Pinpoint the cell where the given text exists, returning its [x, y] midpoint coordinate. 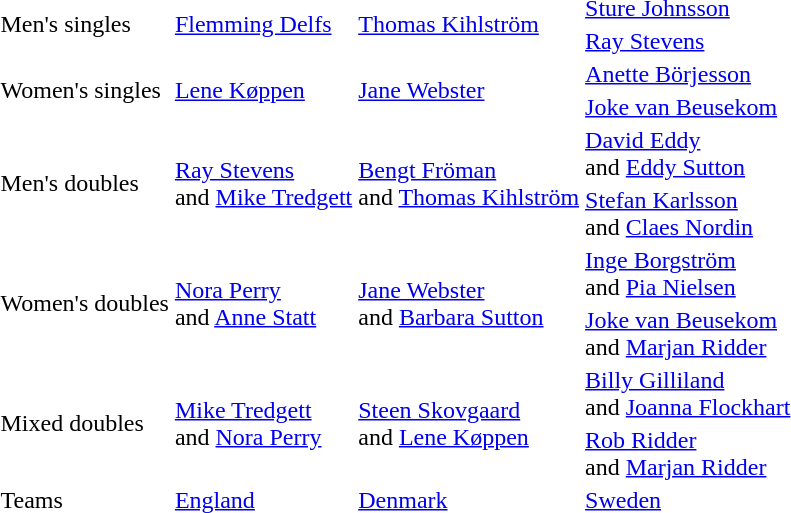
Lene Køppen [263, 90]
Bengt Frömanand Thomas Kihlström [469, 184]
Jane Webster [469, 90]
Nora Perryand Anne Statt [263, 304]
Jane Websterand Barbara Sutton [469, 304]
Mike Tredgettand Nora Perry [263, 424]
Ray Stevensand Mike Tredgett [263, 184]
Steen Skovgaardand Lene Køppen [469, 424]
